For the text-containing cell, return its midpoint in [x, y] coordinate format. 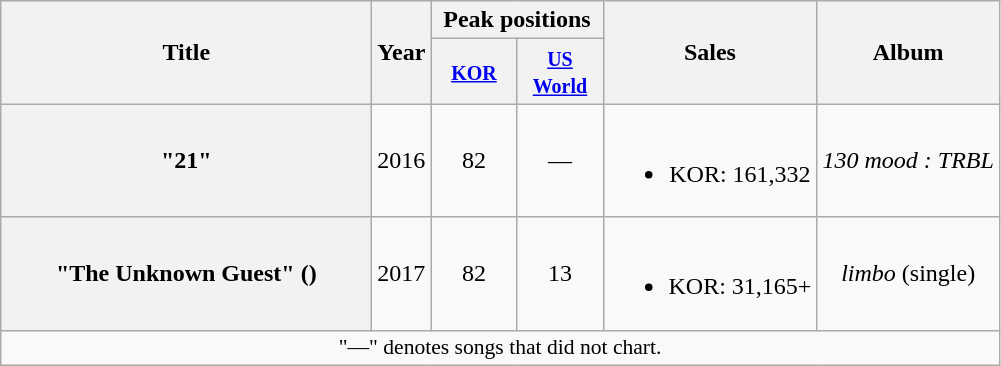
2017 [402, 274]
US World [560, 72]
limbo (single) [908, 274]
Year [402, 52]
Album [908, 52]
"21" [186, 160]
Title [186, 52]
KOR [474, 72]
2016 [402, 160]
— [560, 160]
"The Unknown Guest" () [186, 274]
Sales [710, 52]
13 [560, 274]
KOR: 31,165+ [710, 274]
Peak positions [517, 20]
KOR: 161,332 [710, 160]
"—" denotes songs that did not chart. [500, 348]
130 mood : TRBL [908, 160]
